Output the [x, y] coordinate of the center of the cell containing the given text.  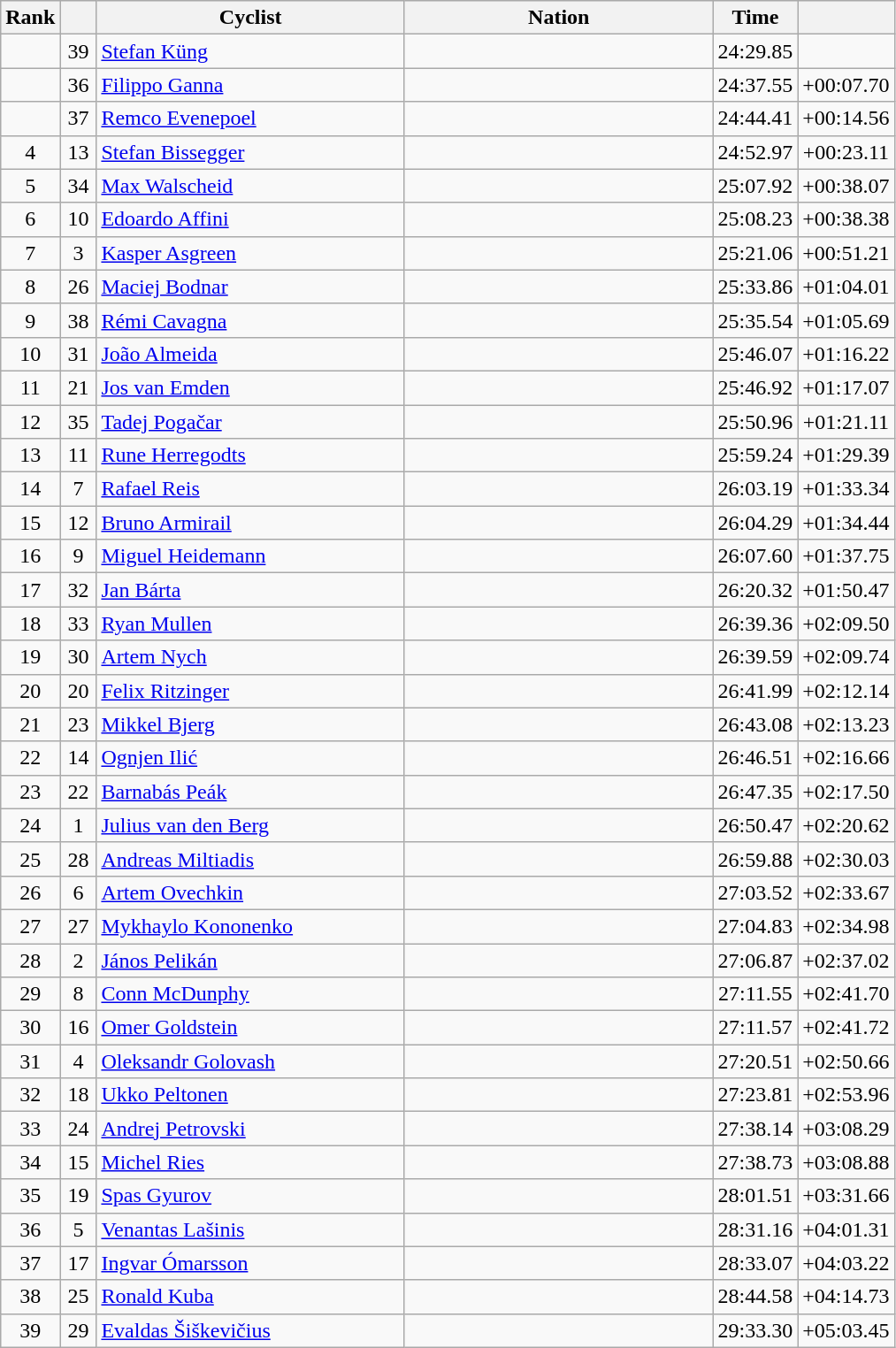
+01:29.39 [846, 456]
Conn McDunphy [251, 994]
+02:41.72 [846, 1028]
Felix Ritzinger [251, 691]
26:43.08 [755, 724]
25:50.96 [755, 422]
Stefan Bissegger [251, 152]
Ingvar Ómarsson [251, 1263]
27:20.51 [755, 1061]
+01:50.47 [846, 590]
+02:09.74 [846, 657]
Jan Bárta [251, 590]
Ukko Peltonen [251, 1095]
Remco Evenepoel [251, 119]
+02:53.96 [846, 1095]
26:46.51 [755, 758]
27:03.52 [755, 892]
Max Walscheid [251, 186]
24:37.55 [755, 85]
+00:38.38 [846, 219]
28:01.51 [755, 1196]
Rafael Reis [251, 489]
Ryan Mullen [251, 624]
Venantas Lašinis [251, 1229]
Ognjen Ilić [251, 758]
Filippo Ganna [251, 85]
27:06.87 [755, 960]
26:07.60 [755, 556]
Miguel Heidemann [251, 556]
+04:14.73 [846, 1297]
Time [755, 18]
Tadej Pogačar [251, 422]
+03:31.66 [846, 1196]
Edoardo Affini [251, 219]
Evaldas Šiškevičius [251, 1330]
26:20.32 [755, 590]
28:33.07 [755, 1263]
+01:34.44 [846, 523]
26:39.59 [755, 657]
Kasper Asgreen [251, 253]
Omer Goldstein [251, 1028]
26:59.88 [755, 859]
+02:16.66 [846, 758]
Bruno Armirail [251, 523]
Spas Gyurov [251, 1196]
+01:21.11 [846, 422]
1 [78, 825]
Rémi Cavagna [251, 320]
Artem Nych [251, 657]
26:03.19 [755, 489]
+00:07.70 [846, 85]
26:50.47 [755, 825]
+02:41.70 [846, 994]
Rune Herregodts [251, 456]
24:29.85 [755, 51]
25:07.92 [755, 186]
Cyclist [251, 18]
28:44.58 [755, 1297]
+02:30.03 [846, 859]
25:46.92 [755, 387]
2 [78, 960]
+00:14.56 [846, 119]
25:35.54 [755, 320]
Maciej Bodnar [251, 287]
25:46.07 [755, 354]
+01:04.01 [846, 287]
Stefan Küng [251, 51]
+02:37.02 [846, 960]
+01:33.34 [846, 489]
27:11.57 [755, 1028]
24:52.97 [755, 152]
26:41.99 [755, 691]
+01:16.22 [846, 354]
+02:20.62 [846, 825]
Nation [559, 18]
+03:08.88 [846, 1162]
25:59.24 [755, 456]
+03:08.29 [846, 1129]
25:08.23 [755, 219]
26:04.29 [755, 523]
Mykhaylo Kononenko [251, 926]
+01:05.69 [846, 320]
3 [78, 253]
Andreas Miltiadis [251, 859]
Mikkel Bjerg [251, 724]
26:39.36 [755, 624]
Oleksandr Golovash [251, 1061]
+02:33.67 [846, 892]
25:21.06 [755, 253]
+01:17.07 [846, 387]
+00:38.07 [846, 186]
27:11.55 [755, 994]
27:23.81 [755, 1095]
+00:51.21 [846, 253]
25:33.86 [755, 287]
+02:34.98 [846, 926]
János Pelikán [251, 960]
28:31.16 [755, 1229]
+02:50.66 [846, 1061]
27:38.73 [755, 1162]
+02:17.50 [846, 792]
Rank [30, 18]
29:33.30 [755, 1330]
Jos van Emden [251, 387]
+01:37.75 [846, 556]
26:47.35 [755, 792]
+04:03.22 [846, 1263]
Andrej Petrovski [251, 1129]
+02:12.14 [846, 691]
Ronald Kuba [251, 1297]
João Almeida [251, 354]
Barnabás Peák [251, 792]
+02:13.23 [846, 724]
24:44.41 [755, 119]
+05:03.45 [846, 1330]
+00:23.11 [846, 152]
+02:09.50 [846, 624]
Michel Ries [251, 1162]
+04:01.31 [846, 1229]
Julius van den Berg [251, 825]
Artem Ovechkin [251, 892]
27:04.83 [755, 926]
27:38.14 [755, 1129]
